Identify which cell holds the provided text, then report its [x, y] central coordinate. 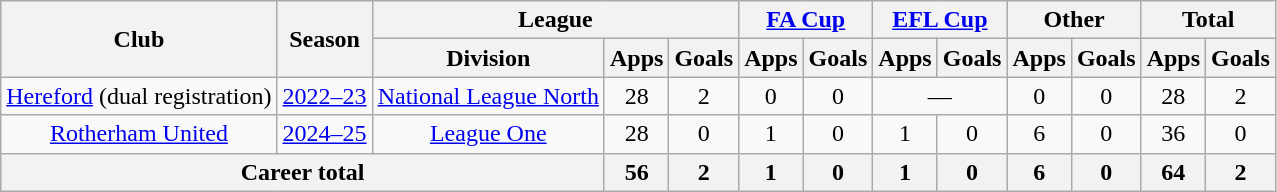
64 [1173, 172]
League One [488, 134]
Hereford (dual registration) [139, 96]
Other [1074, 20]
League [555, 20]
National League North [488, 96]
Division [488, 58]
2024–25 [324, 134]
36 [1173, 134]
2022–23 [324, 96]
FA Cup [806, 20]
— [940, 96]
Club [139, 39]
Rotherham United [139, 134]
Total [1208, 20]
Season [324, 39]
Career total [303, 172]
EFL Cup [940, 20]
56 [636, 172]
